For the text-containing cell, return its midpoint in [x, y] coordinate format. 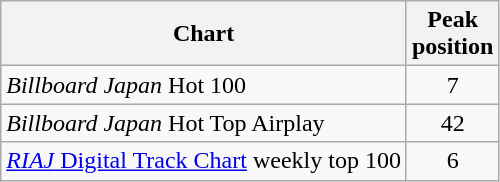
Billboard Japan Hot 100 [204, 85]
RIAJ Digital Track Chart weekly top 100 [204, 161]
6 [452, 161]
Billboard Japan Hot Top Airplay [204, 123]
Chart [204, 34]
42 [452, 123]
Peakposition [452, 34]
7 [452, 85]
